Determine the (X, Y) coordinate at the center of the cell enclosing the given text.  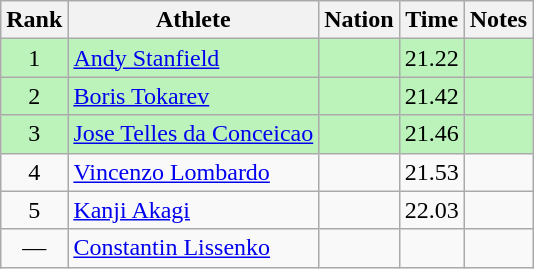
21.46 (432, 134)
Nation (359, 20)
Constantin Lissenko (194, 248)
Athlete (194, 20)
21.22 (432, 58)
1 (34, 58)
Boris Tokarev (194, 96)
3 (34, 134)
Kanji Akagi (194, 210)
Jose Telles da Conceicao (194, 134)
Time (432, 20)
— (34, 248)
Rank (34, 20)
2 (34, 96)
Vincenzo Lombardo (194, 172)
Notes (498, 20)
Andy Stanfield (194, 58)
21.42 (432, 96)
22.03 (432, 210)
21.53 (432, 172)
5 (34, 210)
4 (34, 172)
